Return [x, y] of the center of cell containing provided text 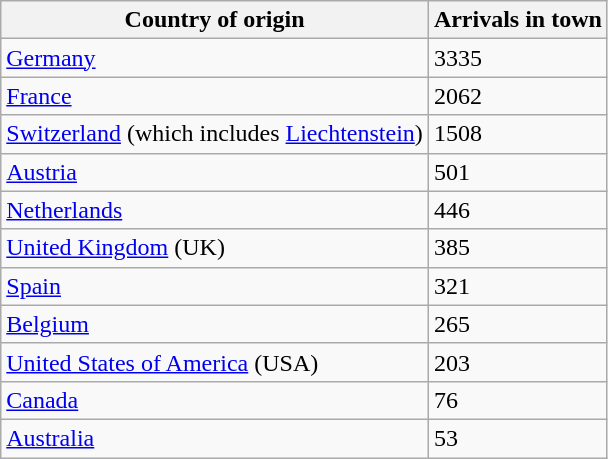
Spain [215, 286]
203 [518, 362]
United States of America (USA) [215, 362]
United Kingdom (UK) [215, 248]
Austria [215, 172]
France [215, 96]
501 [518, 172]
53 [518, 438]
2062 [518, 96]
Australia [215, 438]
Belgium [215, 324]
321 [518, 286]
Canada [215, 400]
3335 [518, 58]
Arrivals in town [518, 20]
385 [518, 248]
76 [518, 400]
1508 [518, 134]
Germany [215, 58]
Country of origin [215, 20]
265 [518, 324]
446 [518, 210]
Switzerland (which includes Liechtenstein) [215, 134]
Netherlands [215, 210]
